Return (X, Y) of the center of cell containing provided text 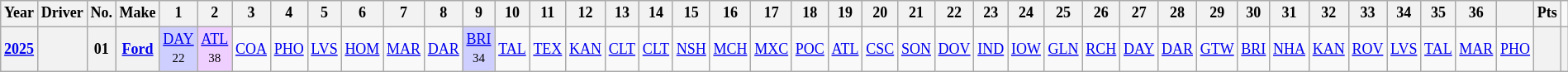
TEX (548, 49)
19 (845, 13)
23 (991, 13)
Year (20, 13)
9 (479, 13)
7 (404, 13)
13 (621, 13)
5 (324, 13)
BRI34 (479, 49)
35 (1438, 13)
NHA (1290, 49)
GLN (1063, 49)
IND (991, 49)
MXC (772, 49)
BRI (1254, 49)
3 (251, 13)
No. (101, 13)
30 (1254, 13)
01 (101, 49)
25 (1063, 13)
2 (215, 13)
Ford (137, 49)
17 (772, 13)
Pts (1547, 13)
36 (1476, 13)
29 (1217, 13)
32 (1328, 13)
14 (656, 13)
31 (1290, 13)
12 (586, 13)
GTW (1217, 49)
DOV (954, 49)
HOM (362, 49)
RCH (1101, 49)
2025 (20, 49)
Driver (62, 13)
28 (1178, 13)
21 (917, 13)
11 (548, 13)
10 (512, 13)
POC (810, 49)
24 (1026, 13)
ROV (1368, 49)
ATL38 (215, 49)
20 (881, 13)
34 (1404, 13)
SON (917, 49)
NSH (691, 49)
MCH (730, 49)
ATL (845, 49)
26 (1101, 13)
27 (1139, 13)
IOW (1026, 49)
18 (810, 13)
8 (443, 13)
4 (289, 13)
16 (730, 13)
CSC (881, 49)
15 (691, 13)
1 (178, 13)
Make (137, 13)
DAY (1139, 49)
DAY22 (178, 49)
COA (251, 49)
22 (954, 13)
6 (362, 13)
33 (1368, 13)
